Detect which cell encompasses the target text, then output its [X, Y] center coordinate. 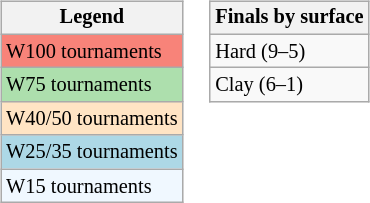
W100 tournaments [92, 51]
Legend [92, 18]
W25/35 tournaments [92, 152]
Clay (6–1) [289, 85]
Finals by surface [289, 18]
Hard (9–5) [289, 51]
W40/50 tournaments [92, 119]
W15 tournaments [92, 186]
W75 tournaments [92, 85]
